Find where the given text appears and provide that cell's center as (x, y) coordinate. 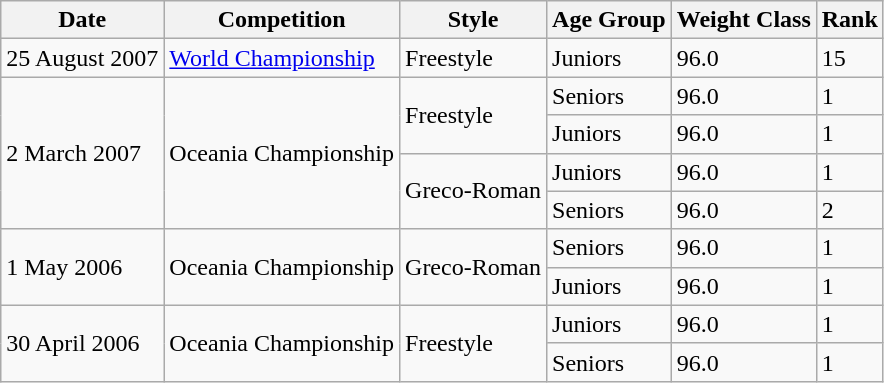
World Championship (282, 58)
25 August 2007 (82, 58)
Date (82, 20)
Age Group (610, 20)
15 (850, 58)
Weight Class (744, 20)
30 April 2006 (82, 343)
Rank (850, 20)
1 May 2006 (82, 267)
2 (850, 210)
2 March 2007 (82, 153)
Style (474, 20)
Competition (282, 20)
